Return [X, Y] of the center of cell containing provided text 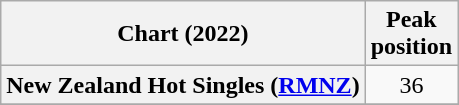
36 [411, 85]
Chart (2022) [183, 34]
Peakposition [411, 34]
New Zealand Hot Singles (RMNZ) [183, 85]
